Locate the cell with the specified text and output its (x, y) center coordinate. 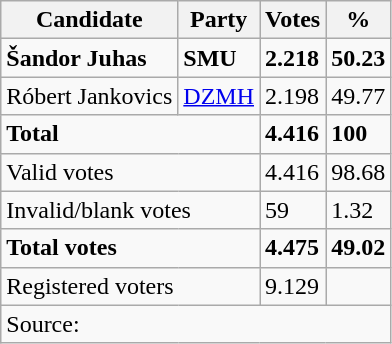
Candidate (90, 20)
Valid votes (130, 172)
DZMH (219, 96)
Total votes (130, 248)
9.129 (293, 286)
Total (130, 134)
% (358, 20)
SMU (219, 58)
Róbert Jankovics (90, 96)
98.68 (358, 172)
59 (293, 210)
1.32 (358, 210)
49.02 (358, 248)
Invalid/blank votes (130, 210)
Source: (196, 324)
4.475 (293, 248)
Registered voters (130, 286)
49.77 (358, 96)
2.218 (293, 58)
Šandor Juhas (90, 58)
100 (358, 134)
2.198 (293, 96)
Party (219, 20)
Votes (293, 20)
50.23 (358, 58)
